Identify which cell holds the provided text, then report its (X, Y) central coordinate. 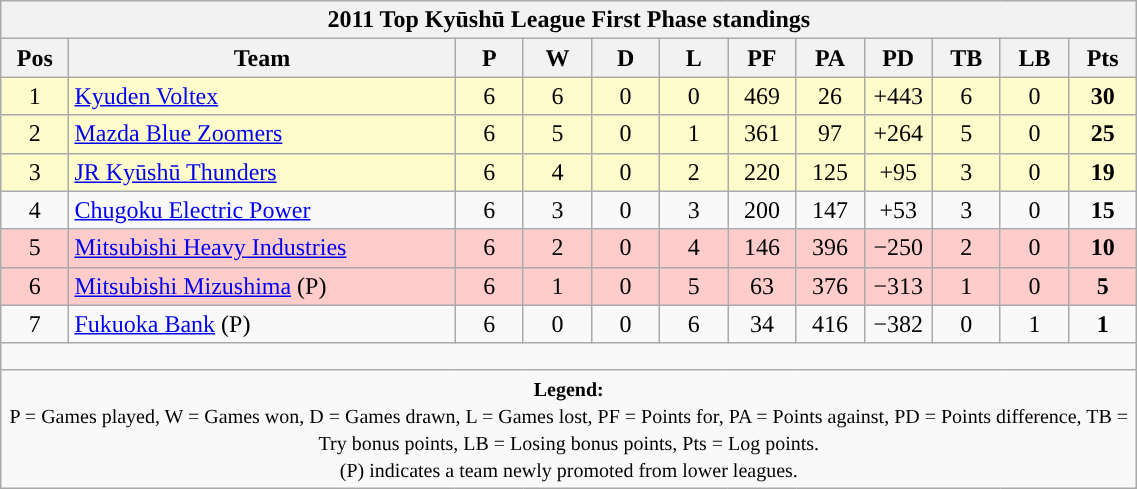
469 (762, 96)
−250 (898, 248)
W (557, 58)
Chugoku Electric Power (262, 210)
PA (830, 58)
416 (830, 324)
30 (1103, 96)
15 (1103, 210)
LB (1034, 58)
+264 (898, 134)
JR Kyūshū Thunders (262, 172)
Pos (35, 58)
−382 (898, 324)
220 (762, 172)
125 (830, 172)
200 (762, 210)
147 (830, 210)
63 (762, 286)
PD (898, 58)
25 (1103, 134)
Mitsubishi Heavy Industries (262, 248)
Fukuoka Bank (P) (262, 324)
97 (830, 134)
Mitsubishi Mizushima (P) (262, 286)
D (625, 58)
34 (762, 324)
2011 Top Kyūshū League First Phase standings (569, 20)
P (489, 58)
Mazda Blue Zoomers (262, 134)
376 (830, 286)
361 (762, 134)
26 (830, 96)
L (694, 58)
TB (966, 58)
10 (1103, 248)
Pts (1103, 58)
19 (1103, 172)
−313 (898, 286)
Team (262, 58)
396 (830, 248)
+443 (898, 96)
Kyuden Voltex (262, 96)
7 (35, 324)
PF (762, 58)
146 (762, 248)
+53 (898, 210)
+95 (898, 172)
